Output the [x, y] coordinate of the center of the cell containing the given text.  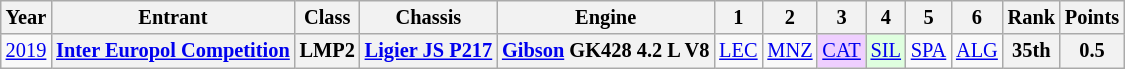
Rank [1032, 17]
6 [977, 17]
Inter Europol Competition [172, 51]
SIL [886, 51]
4 [886, 17]
Ligier JS P217 [428, 51]
0.5 [1092, 51]
3 [841, 17]
2019 [26, 51]
Gibson GK428 4.2 L V8 [606, 51]
LEC [738, 51]
MNZ [790, 51]
ALG [977, 51]
Year [26, 17]
Points [1092, 17]
Chassis [428, 17]
35th [1032, 51]
Entrant [172, 17]
LMP2 [328, 51]
5 [928, 17]
Class [328, 17]
SPA [928, 51]
CAT [841, 51]
2 [790, 17]
Engine [606, 17]
1 [738, 17]
